Locate the cell with the specified text and output its (X, Y) center coordinate. 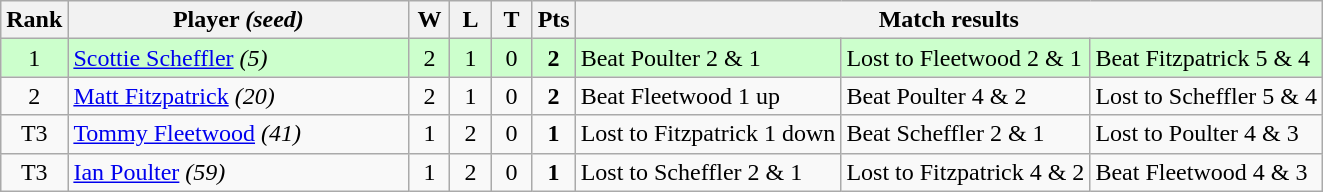
Beat Fleetwood 4 & 3 (1206, 172)
T (512, 20)
Ian Poulter (59) (238, 172)
Beat Fitzpatrick 5 & 4 (1206, 58)
W (430, 20)
Lost to Fleetwood 2 & 1 (966, 58)
Scottie Scheffler (5) (238, 58)
L (470, 20)
Lost to Scheffler 5 & 4 (1206, 96)
Tommy Fleetwood (41) (238, 134)
Lost to Poulter 4 & 3 (1206, 134)
Player (seed) (238, 20)
Pts (554, 20)
Lost to Fitzpatrick 4 & 2 (966, 172)
Match results (948, 20)
Matt Fitzpatrick (20) (238, 96)
Beat Poulter 4 & 2 (966, 96)
Beat Fleetwood 1 up (708, 96)
Beat Poulter 2 & 1 (708, 58)
Beat Scheffler 2 & 1 (966, 134)
Lost to Scheffler 2 & 1 (708, 172)
Lost to Fitzpatrick 1 down (708, 134)
Rank (34, 20)
